Pinpoint the cell where the given text exists, returning its [X, Y] midpoint coordinate. 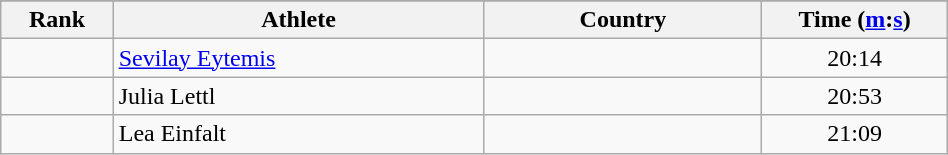
Rank [57, 20]
20:53 [854, 96]
Lea Einfalt [298, 134]
Julia Lettl [298, 96]
Sevilay Eytemis [298, 58]
21:09 [854, 134]
Country [623, 20]
Athlete [298, 20]
Time (m:s) [854, 20]
20:14 [854, 58]
